Return the (x, y) coordinate for the center point of the cell that contains the specified text.  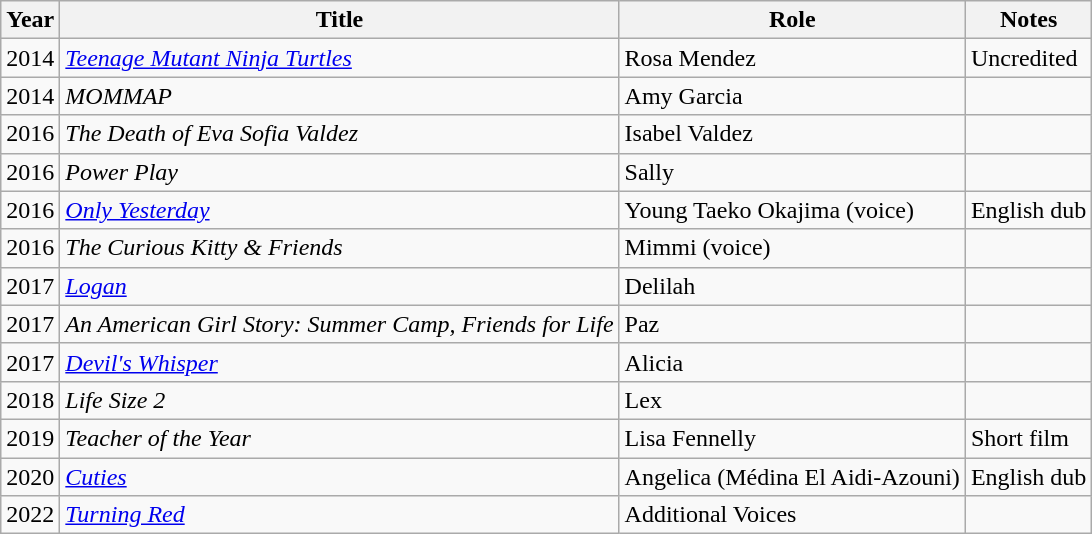
Uncredited (1028, 58)
Cuties (340, 477)
Additional Voices (792, 515)
Rosa Mendez (792, 58)
Teenage Mutant Ninja Turtles (340, 58)
Short film (1028, 438)
Lex (792, 400)
2019 (30, 438)
Paz (792, 324)
Amy Garcia (792, 96)
Turning Red (340, 515)
Angelica (Médina El Aidi-Azouni) (792, 477)
2022 (30, 515)
Alicia (792, 362)
2018 (30, 400)
Role (792, 20)
Delilah (792, 286)
Young Taeko Okajima (voice) (792, 210)
Logan (340, 286)
Only Yesterday (340, 210)
Isabel Valdez (792, 134)
Notes (1028, 20)
Sally (792, 172)
Title (340, 20)
The Curious Kitty & Friends (340, 248)
The Death of Eva Sofia Valdez (340, 134)
Life Size 2 (340, 400)
Lisa Fennelly (792, 438)
Power Play (340, 172)
Teacher of the Year (340, 438)
2020 (30, 477)
An American Girl Story: Summer Camp, Friends for Life (340, 324)
Mimmi (voice) (792, 248)
Year (30, 20)
Devil's Whisper (340, 362)
MOMMAP (340, 96)
